Extract the (X, Y) coordinate from the center of the cell holding the provided text.  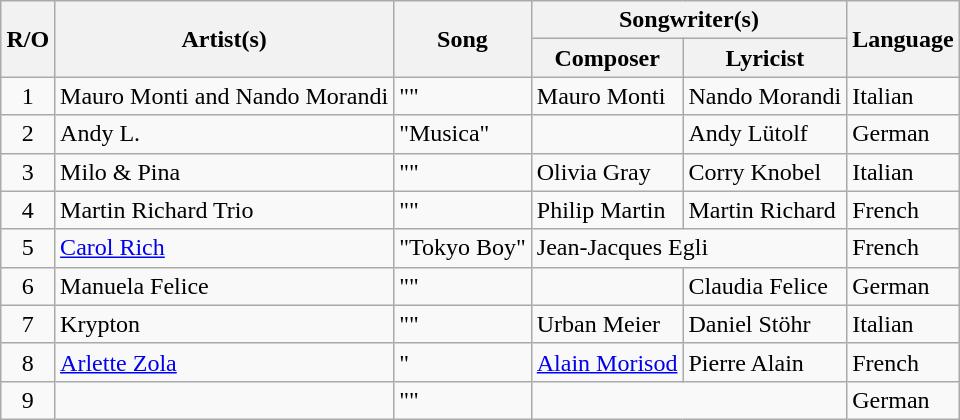
Nando Morandi (765, 96)
5 (28, 248)
Song (463, 39)
Manuela Felice (224, 286)
Philip Martin (607, 210)
Jean-Jacques Egli (688, 248)
Urban Meier (607, 324)
7 (28, 324)
Daniel Stöhr (765, 324)
" (463, 362)
Andy L. (224, 134)
Composer (607, 58)
Alain Morisod (607, 362)
Martin Richard Trio (224, 210)
3 (28, 172)
Claudia Felice (765, 286)
Lyricist (765, 58)
2 (28, 134)
Arlette Zola (224, 362)
"Musica" (463, 134)
"Tokyo Boy" (463, 248)
Milo & Pina (224, 172)
Martin Richard (765, 210)
Artist(s) (224, 39)
Songwriter(s) (688, 20)
Krypton (224, 324)
Mauro Monti (607, 96)
8 (28, 362)
R/O (28, 39)
1 (28, 96)
Corry Knobel (765, 172)
4 (28, 210)
Language (903, 39)
Olivia Gray (607, 172)
Pierre Alain (765, 362)
Carol Rich (224, 248)
6 (28, 286)
Mauro Monti and Nando Morandi (224, 96)
Andy Lütolf (765, 134)
9 (28, 400)
